Find where the given text appears and provide that cell's center as (x, y) coordinate. 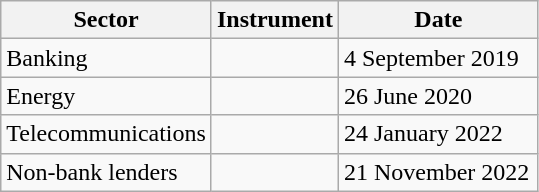
Date (438, 20)
4 September 2019 (438, 58)
26 June 2020 (438, 96)
24 January 2022 (438, 134)
Instrument (274, 20)
Non-bank lenders (106, 172)
Sector (106, 20)
Energy (106, 96)
21 November 2022 (438, 172)
Banking (106, 58)
Telecommunications (106, 134)
